Identify which cell holds the provided text, then report its [x, y] central coordinate. 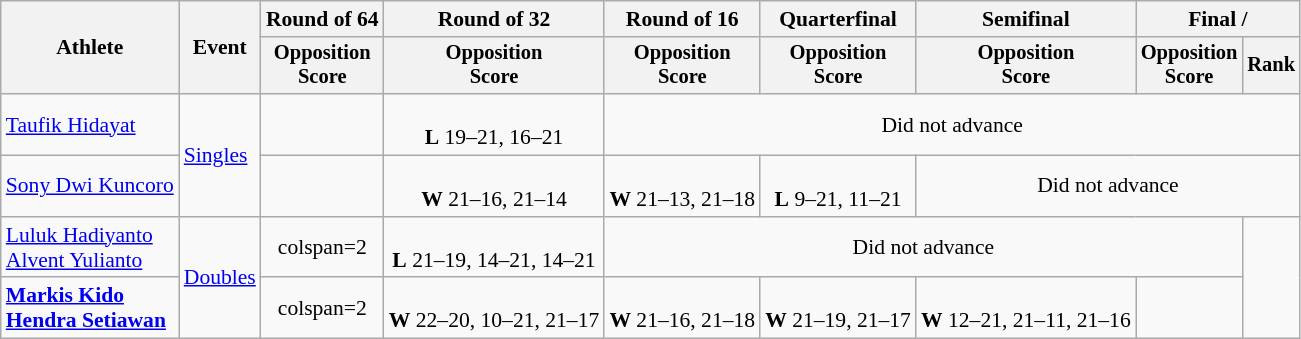
Quarterfinal [838, 19]
Doubles [220, 278]
W 21–13, 21–18 [682, 186]
Final / [1218, 19]
W 22–20, 10–21, 21–17 [494, 308]
W 12–21, 21–11, 21–16 [1026, 308]
Event [220, 48]
L 9–21, 11–21 [838, 186]
L 19–21, 16–21 [494, 124]
Round of 32 [494, 19]
Taufik Hidayat [90, 124]
Luluk Hadiyanto Alvent Yulianto [90, 248]
Round of 16 [682, 19]
W 21–16, 21–18 [682, 308]
L 21–19, 14–21, 14–21 [494, 248]
W 21–16, 21–14 [494, 186]
Round of 64 [322, 19]
Singles [220, 155]
Sony Dwi Kuncoro [90, 186]
Semifinal [1026, 19]
W 21–19, 21–17 [838, 308]
Markis Kido Hendra Setiawan [90, 308]
Athlete [90, 48]
Rank [1271, 66]
